Search for the cell housing the specified text and yield its [X, Y] center coordinate. 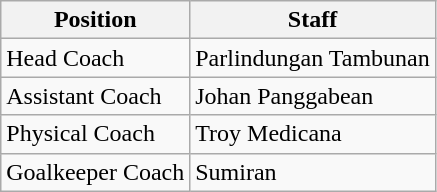
Sumiran [313, 172]
Parlindungan Tambunan [313, 58]
Position [96, 20]
Physical Coach [96, 134]
Head Coach [96, 58]
Johan Panggabean [313, 96]
Troy Medicana [313, 134]
Assistant Coach [96, 96]
Staff [313, 20]
Goalkeeper Coach [96, 172]
